Capture the cell that displays the provided text and extract its (X, Y) central coordinate. 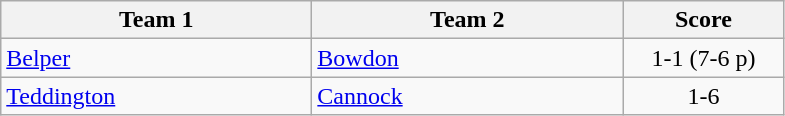
Teddington (156, 96)
Score (704, 20)
Team 2 (468, 20)
1-6 (704, 96)
Cannock (468, 96)
1-1 (7-6 p) (704, 58)
Bowdon (468, 58)
Team 1 (156, 20)
Belper (156, 58)
